Locate the cell with the specified text and output its [x, y] center coordinate. 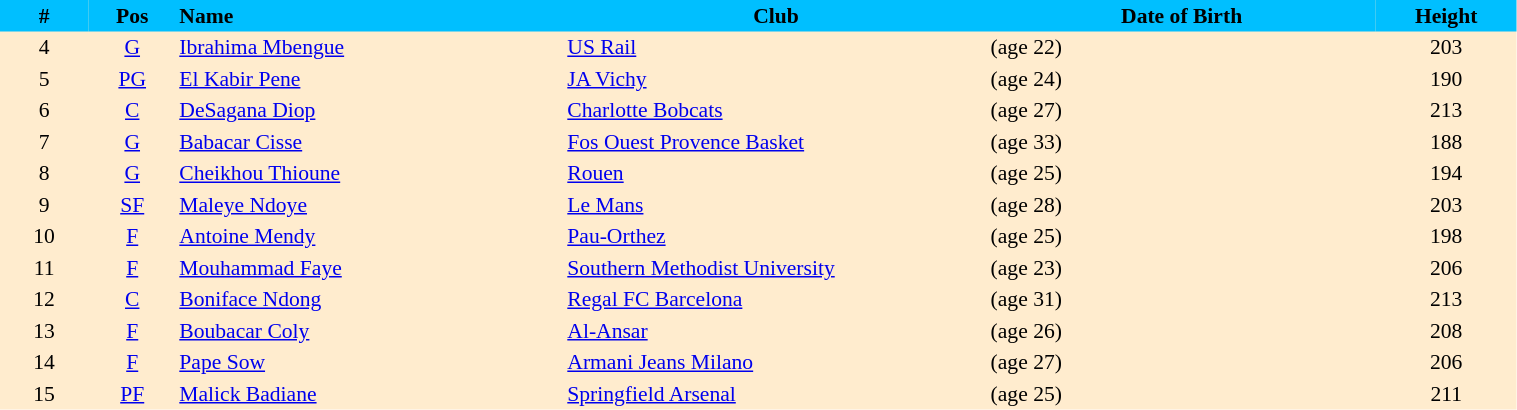
211 [1446, 394]
12 [44, 300]
Rouen [776, 174]
Pos [132, 16]
(age 26) [1182, 331]
# [44, 16]
El Kabir Pene [370, 79]
Springfield Arsenal [776, 394]
5 [44, 79]
DeSagana Diop [370, 110]
9 [44, 205]
Ibrahima Mbengue [370, 48]
Name [370, 16]
194 [1446, 174]
7 [44, 142]
Height [1446, 16]
8 [44, 174]
Pau-Orthez [776, 236]
(age 22) [1182, 48]
Club [776, 16]
(age 31) [1182, 300]
Date of Birth [1182, 16]
PF [132, 394]
Al-Ansar [776, 331]
208 [1446, 331]
Cheikhou Thioune [370, 174]
Maleye Ndoye [370, 205]
Babacar Cisse [370, 142]
Pape Sow [370, 362]
PG [132, 79]
Armani Jeans Milano [776, 362]
US Rail [776, 48]
(age 24) [1182, 79]
11 [44, 268]
198 [1446, 236]
Antoine Mendy [370, 236]
Le Mans [776, 205]
10 [44, 236]
15 [44, 394]
14 [44, 362]
(age 23) [1182, 268]
6 [44, 110]
190 [1446, 79]
Southern Methodist University [776, 268]
Mouhammad Faye [370, 268]
Charlotte Bobcats [776, 110]
SF [132, 205]
Boubacar Coly [370, 331]
(age 28) [1182, 205]
JA Vichy [776, 79]
188 [1446, 142]
(age 33) [1182, 142]
Boniface Ndong [370, 300]
13 [44, 331]
4 [44, 48]
Malick Badiane [370, 394]
Fos Ouest Provence Basket [776, 142]
Regal FC Barcelona [776, 300]
